Capture the cell that displays the provided text and extract its [x, y] central coordinate. 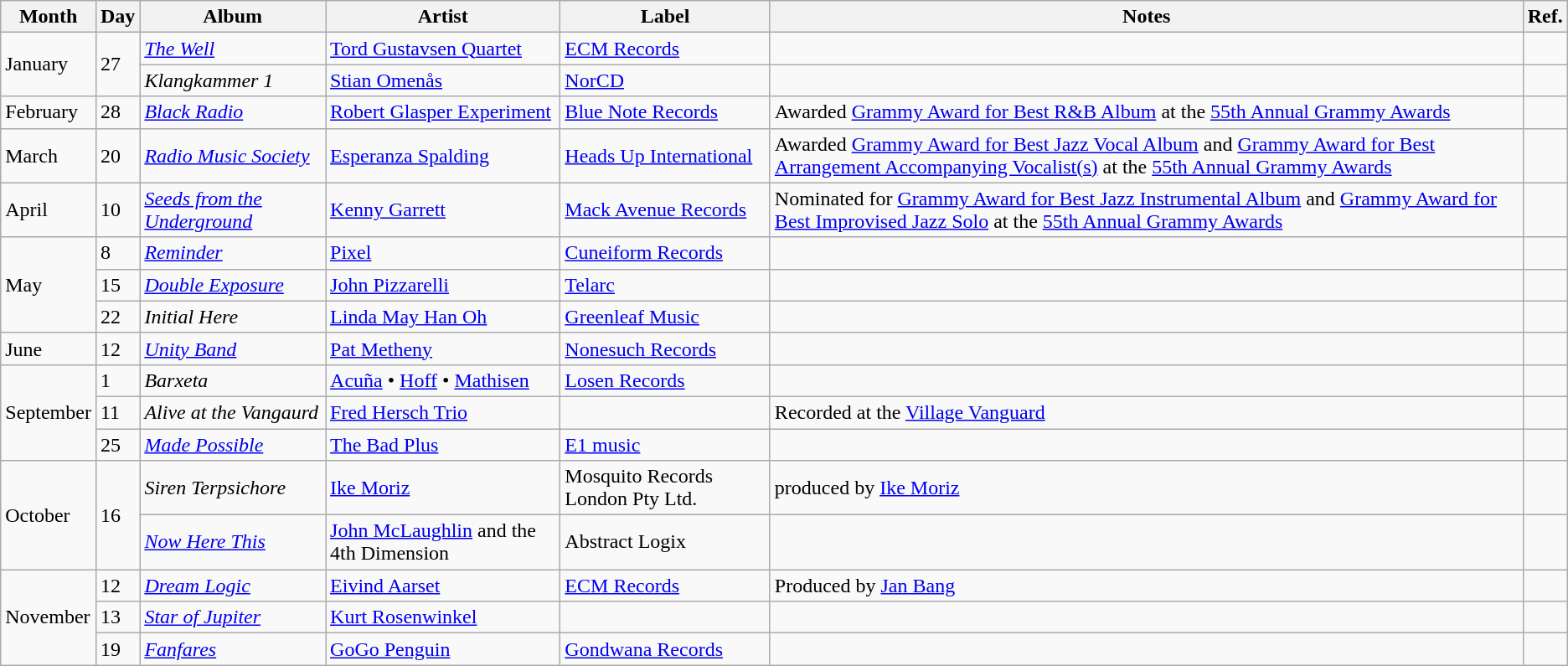
Reminder [233, 253]
January [49, 65]
Initial Here [233, 317]
Greenleaf Music [665, 317]
16 [117, 515]
Gondwana Records [665, 649]
produced by Ike Moriz [1146, 488]
Unity Band [233, 348]
NorCD [665, 80]
Made Possible [233, 445]
John Pizzarelli [443, 285]
Fred Hersch Trio [443, 412]
February [49, 112]
John McLaughlin and the 4th Dimension [443, 543]
8 [117, 253]
Pixel [443, 253]
Heads Up International [665, 156]
Tord Gustavsen Quartet [443, 49]
13 [117, 617]
Now Here This [233, 543]
Black Radio [233, 112]
June [49, 348]
15 [117, 285]
Label [665, 17]
November [49, 617]
April [49, 209]
The Bad Plus [443, 445]
22 [117, 317]
Mack Avenue Records [665, 209]
Awarded Grammy Award for Best Jazz Vocal Album and Grammy Award for Best Arrangement Accompanying Vocalist(s) at the 55th Annual Grammy Awards [1146, 156]
25 [117, 445]
Linda May Han Oh [443, 317]
Cuneiform Records [665, 253]
19 [117, 649]
Nominated for Grammy Award for Best Jazz Instrumental Album and Grammy Award for Best Improvised Jazz Solo at the 55th Annual Grammy Awards [1146, 209]
Awarded Grammy Award for Best R&B Album at the 55th Annual Grammy Awards [1146, 112]
Blue Note Records [665, 112]
GoGo Penguin [443, 649]
Double Exposure [233, 285]
11 [117, 412]
Siren Terpsichore [233, 488]
Ike Moriz [443, 488]
May [49, 285]
Nonesuch Records [665, 348]
Month [49, 17]
E1 music [665, 445]
Artist [443, 17]
Kenny Garrett [443, 209]
Esperanza Spalding [443, 156]
28 [117, 112]
Ref. [1545, 17]
Kurt Rosenwinkel [443, 617]
Klangkammer 1 [233, 80]
Mosquito Records London Pty Ltd. [665, 488]
Alive at the Vangaurd [233, 412]
Telarc [665, 285]
Day [117, 17]
27 [117, 65]
Seeds from the Underground [233, 209]
The Well [233, 49]
Recorded at the Village Vanguard [1146, 412]
20 [117, 156]
Fanfares [233, 649]
Radio Music Society [233, 156]
Star of Jupiter [233, 617]
1 [117, 380]
Stian Omenås [443, 80]
Dream Logic [233, 586]
September [49, 412]
Acuña • Hoff • Mathisen [443, 380]
October [49, 515]
Notes [1146, 17]
Pat Metheny [443, 348]
Eivind Aarset [443, 586]
March [49, 156]
Losen Records [665, 380]
Robert Glasper Experiment [443, 112]
10 [117, 209]
Produced by Jan Bang [1146, 586]
Barxeta [233, 380]
Album [233, 17]
Abstract Logix [665, 543]
